Determine the [x, y] coordinate at the center of the cell enclosing the given text.  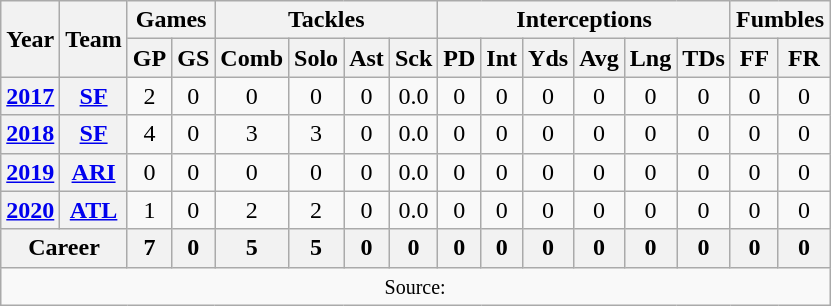
2017 [30, 96]
PD [460, 58]
Interceptions [584, 20]
GS [194, 58]
FR [804, 58]
4 [149, 134]
Fumbles [780, 20]
FF [754, 58]
Ast [367, 58]
7 [149, 248]
Solo [316, 58]
Team [94, 39]
Sck [413, 58]
2019 [30, 172]
2020 [30, 210]
Comb [252, 58]
Year [30, 39]
Games [170, 20]
GP [149, 58]
Avg [600, 58]
Career [64, 248]
ARI [94, 172]
TDs [704, 58]
1 [149, 210]
Lng [650, 58]
Source: [416, 286]
2018 [30, 134]
Int [502, 58]
ATL [94, 210]
Yds [548, 58]
Tackles [326, 20]
